Locate the cell with the specified text and output its (X, Y) center coordinate. 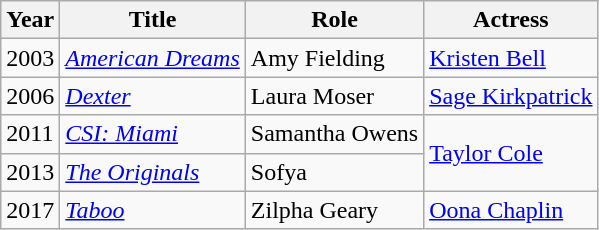
Zilpha Geary (334, 210)
Year (30, 20)
2011 (30, 134)
Title (152, 20)
The Originals (152, 172)
2003 (30, 58)
CSI: Miami (152, 134)
2017 (30, 210)
Kristen Bell (511, 58)
Dexter (152, 96)
Sage Kirkpatrick (511, 96)
2013 (30, 172)
2006 (30, 96)
Amy Fielding (334, 58)
Taylor Cole (511, 153)
Sofya (334, 172)
Oona Chaplin (511, 210)
Taboo (152, 210)
Role (334, 20)
Samantha Owens (334, 134)
Actress (511, 20)
American Dreams (152, 58)
Laura Moser (334, 96)
